Provide the (X, Y) coordinate of the cell's center where the given text is located.  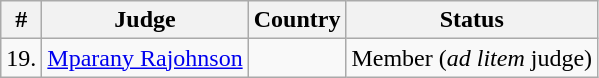
# (22, 20)
19. (22, 58)
Member (ad litem judge) (472, 58)
Mparany Rajohnson (145, 58)
Status (472, 20)
Judge (145, 20)
Country (297, 20)
